Output the (x, y) coordinate of the center of the cell containing the given text.  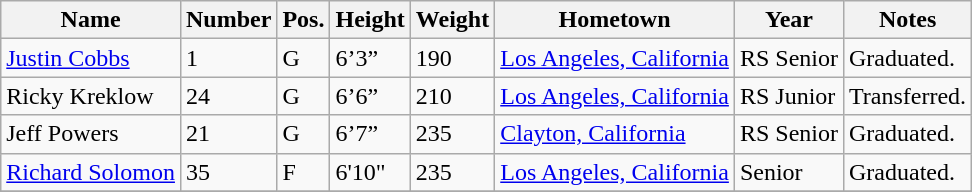
Name (91, 20)
6'10" (370, 172)
6’7” (370, 134)
Ricky Kreklow (91, 96)
190 (452, 58)
Notes (907, 20)
21 (228, 134)
Weight (452, 20)
Pos. (304, 20)
24 (228, 96)
35 (228, 172)
RS Junior (788, 96)
Transferred. (907, 96)
Richard Solomon (91, 172)
Hometown (615, 20)
Senior (788, 172)
Year (788, 20)
210 (452, 96)
Clayton, California (615, 134)
6’6” (370, 96)
Number (228, 20)
1 (228, 58)
F (304, 172)
Jeff Powers (91, 134)
6’3” (370, 58)
Height (370, 20)
Justin Cobbs (91, 58)
